Return the (x, y) coordinate for the center point of the cell that contains the specified text.  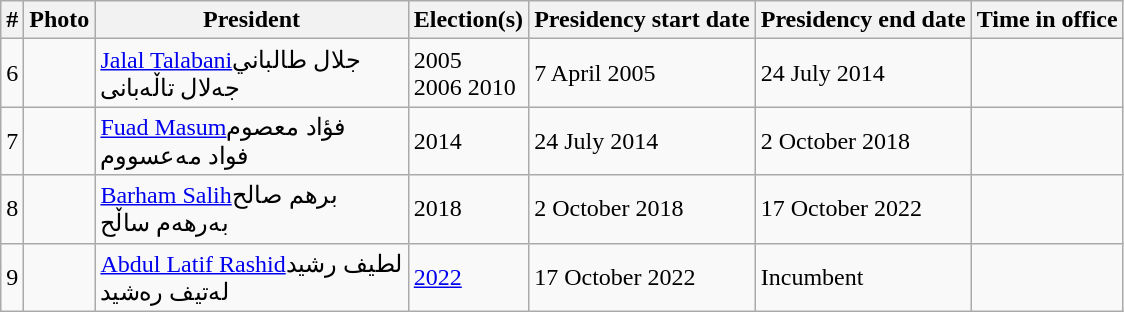
6 (12, 73)
Presidency end date (863, 20)
# (12, 20)
Barham Salihبرهم صالحبەرهەم ساڵح (252, 209)
7 (12, 141)
President (252, 20)
7 April 2005 (642, 73)
Photo (60, 20)
2018 (468, 209)
20052006 2010 (468, 73)
2022 (468, 277)
Incumbent (863, 277)
9 (12, 277)
Presidency start date (642, 20)
Time in office (1047, 20)
Fuad Masumفؤاد معصومفواد مەعسووم (252, 141)
8 (12, 209)
Election(s) (468, 20)
Jalal Talabaniجلال طالبانيجەلال تاڵەبانی (252, 73)
2014 (468, 141)
Abdul Latif Rashidلطيف رشيدلەتیف رەشید (252, 277)
